Provide the (X, Y) coordinate of the cell's center where the given text is located.  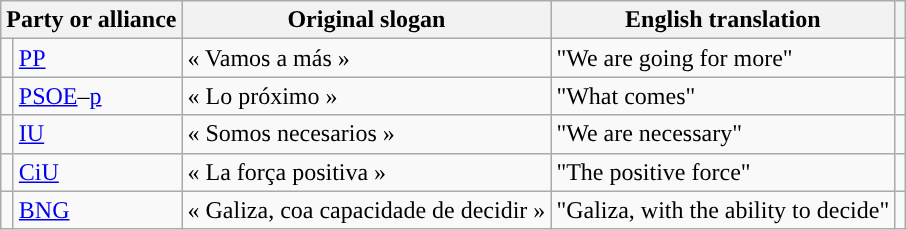
Party or alliance (92, 20)
"Galiza, with the ability to decide" (723, 210)
« Vamos a más » (366, 58)
IU (98, 134)
"The positive force" (723, 172)
PSOE–p (98, 96)
English translation (723, 20)
"We are necessary" (723, 134)
« Somos necesarios » (366, 134)
Original slogan (366, 20)
CiU (98, 172)
« Galiza, coa capacidade de decidir » (366, 210)
"We are going for more" (723, 58)
« Lo próximo » (366, 96)
PP (98, 58)
BNG (98, 210)
"What comes" (723, 96)
« La força positiva » (366, 172)
